Search for the cell housing the specified text and yield its [x, y] center coordinate. 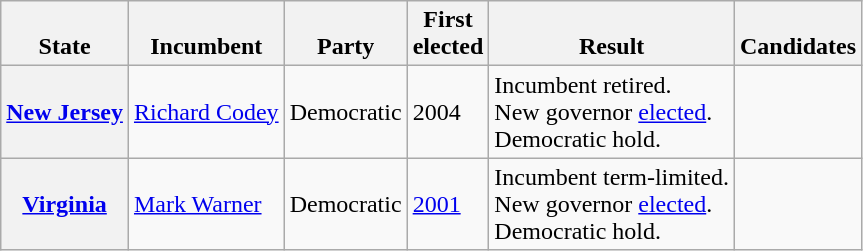
Firstelected [448, 34]
Incumbent term-limited.New governor elected.Democratic hold. [612, 204]
2004 [448, 112]
2001 [448, 204]
State [65, 34]
Richard Codey [206, 112]
Incumbent [206, 34]
Mark Warner [206, 204]
Party [346, 34]
Virginia [65, 204]
Candidates [798, 34]
Incumbent retired.New governor elected.Democratic hold. [612, 112]
New Jersey [65, 112]
Result [612, 34]
